Scan for the cell matching the given text and deliver its [X, Y] coordinate at center. 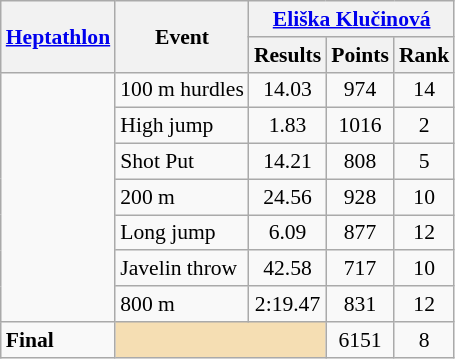
200 m [182, 197]
Eliška Klučinová [352, 19]
2 [424, 126]
High jump [182, 126]
Long jump [182, 233]
717 [360, 269]
5 [424, 162]
831 [360, 304]
Results [288, 55]
808 [360, 162]
100 m hurdles [182, 90]
6.09 [288, 233]
1.83 [288, 126]
Heptathlon [58, 36]
800 m [182, 304]
1016 [360, 126]
928 [360, 197]
8 [424, 340]
974 [360, 90]
Event [182, 36]
42.58 [288, 269]
14 [424, 90]
877 [360, 233]
2:19.47 [288, 304]
Shot Put [182, 162]
6151 [360, 340]
14.21 [288, 162]
Rank [424, 55]
Final [58, 340]
Points [360, 55]
14.03 [288, 90]
Javelin throw [182, 269]
24.56 [288, 197]
